Identify which cell holds the provided text, then report its (X, Y) central coordinate. 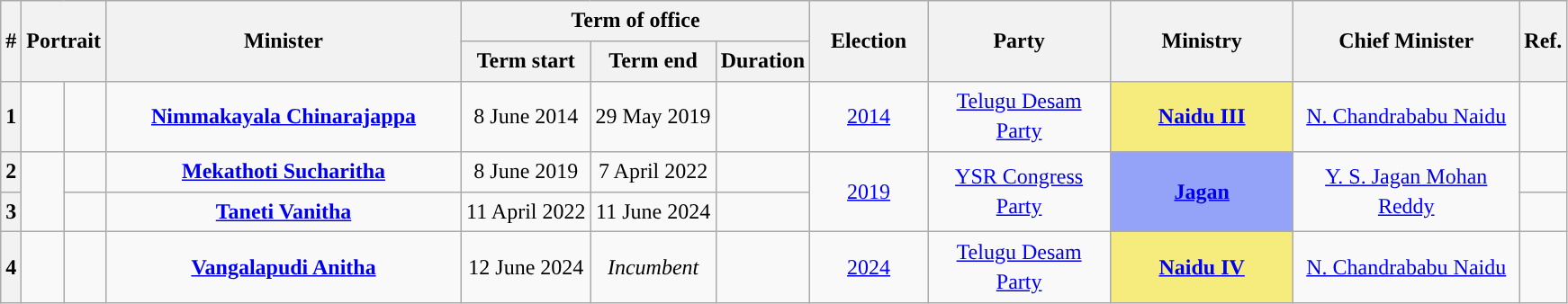
4 (11, 267)
Term start (527, 61)
Ref. (1543, 41)
8 June 2014 (527, 116)
Ministry (1203, 41)
11 June 2024 (653, 212)
Chief Minister (1406, 41)
Duration (762, 61)
2024 (870, 267)
Jagan (1203, 191)
2019 (870, 191)
Vangalapudi Anitha (283, 267)
3 (11, 212)
Term of office (635, 22)
Party (1019, 41)
Naidu IV (1203, 267)
Minister (283, 41)
1 (11, 116)
Y. S. Jagan Mohan Reddy (1406, 191)
8 June 2019 (527, 171)
YSR Congress Party (1019, 191)
Naidu III (1203, 116)
11 April 2022 (527, 212)
Mekathoti Sucharitha (283, 171)
Taneti Vanitha (283, 212)
2014 (870, 116)
Incumbent (653, 267)
# (11, 41)
29 May 2019 (653, 116)
7 April 2022 (653, 171)
Nimmakayala Chinarajappa (283, 116)
Election (870, 41)
Portrait (64, 41)
Term end (653, 61)
2 (11, 171)
12 June 2024 (527, 267)
